Extract the [X, Y] coordinate from the center of the cell holding the provided text.  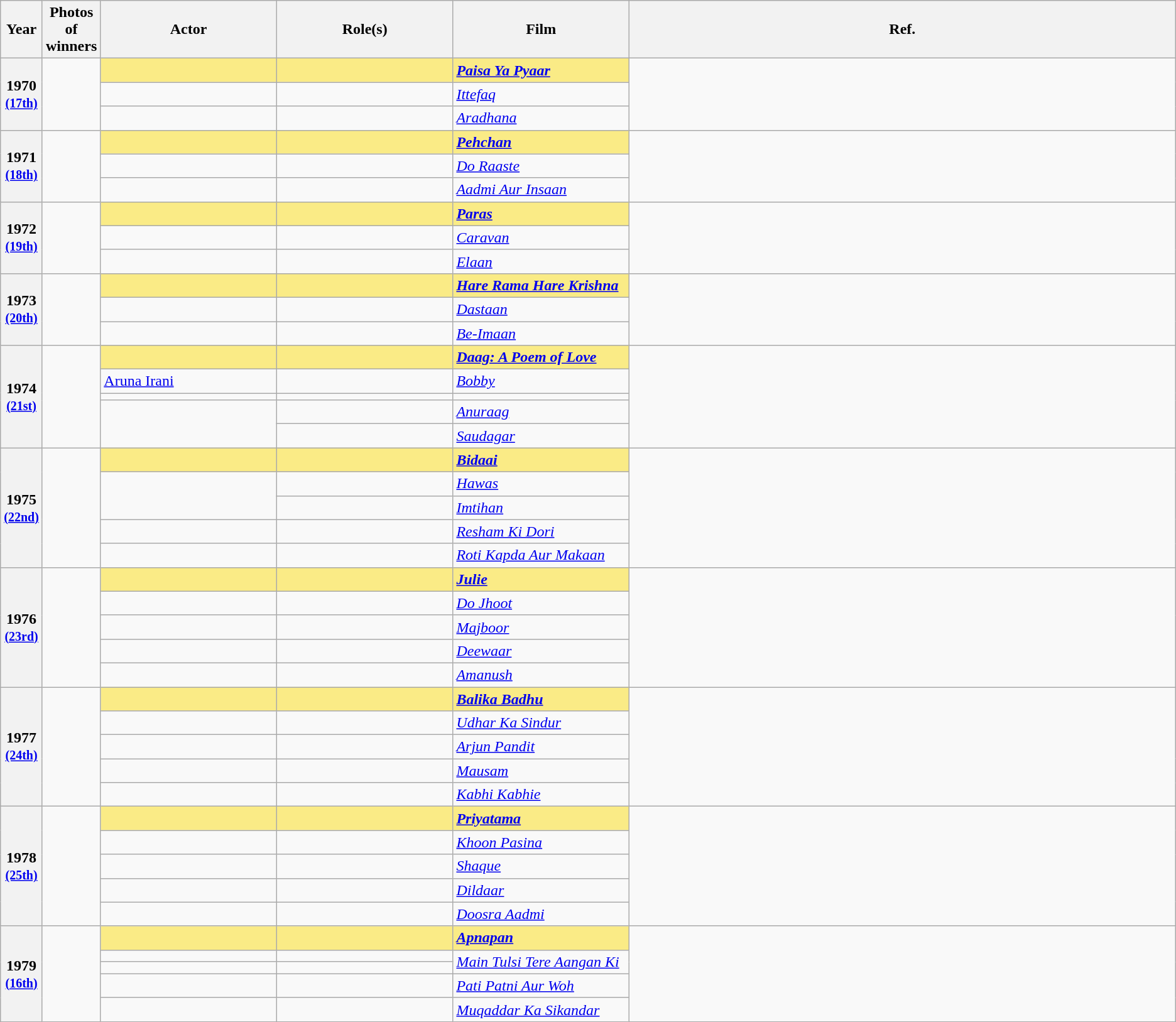
Amanush [542, 675]
Shaque [542, 866]
Apnapan [542, 938]
Imtihan [542, 508]
Bobby [542, 381]
Year [21, 30]
Pati Patni Aur Woh [542, 986]
1978(25th) [21, 866]
Role(s) [364, 30]
1972(19th) [21, 237]
Khoon Pasina [542, 842]
Main Tulsi Tere Aangan Ki [542, 962]
1975(22nd) [21, 508]
Do Raaste [542, 166]
Priyatama [542, 818]
Daag: A Poem of Love [542, 357]
1971 (18th) [21, 166]
1977(24th) [21, 747]
Do Jhoot [542, 603]
Hawas [542, 484]
Doosra Aadmi [542, 914]
Muqaddar Ka Sikandar [542, 1009]
Saudagar [542, 436]
Be-Imaan [542, 334]
Aadmi Aur Insaan [542, 190]
Bidaai [542, 460]
Aradhana [542, 118]
Aruna Irani [188, 381]
Elaan [542, 261]
1973(20th) [21, 309]
Majboor [542, 627]
Anuraag [542, 412]
Ittefaq [542, 94]
Film [542, 30]
Hare Rama Hare Krishna [542, 285]
1970 (17th) [21, 94]
Ref. [902, 30]
Dastaan [542, 309]
Caravan [542, 237]
Actor [188, 30]
Arjun Pandit [542, 747]
1974(21st) [21, 397]
Pehchan [542, 142]
Roti Kapda Aur Makaan [542, 555]
Balika Badhu [542, 699]
Photos of winners [71, 30]
1976(23rd) [21, 627]
Paras [542, 214]
Resham Ki Dori [542, 531]
Kabhi Kabhie [542, 795]
Mausam [542, 771]
Julie [542, 579]
Paisa Ya Pyaar [542, 70]
Deewaar [542, 651]
Udhar Ka Sindur [542, 723]
1979(16th) [21, 974]
Dildaar [542, 890]
